Identify which cell holds the provided text, then report its [X, Y] central coordinate. 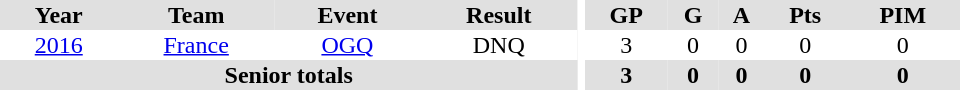
Result [498, 15]
Year [58, 15]
G [693, 15]
Event [348, 15]
Team [196, 15]
PIM [902, 15]
Senior totals [288, 75]
2016 [58, 45]
France [196, 45]
OGQ [348, 45]
DNQ [498, 45]
A [742, 15]
GP [626, 15]
Pts [806, 15]
